Return [x, y] of the center of cell containing provided text 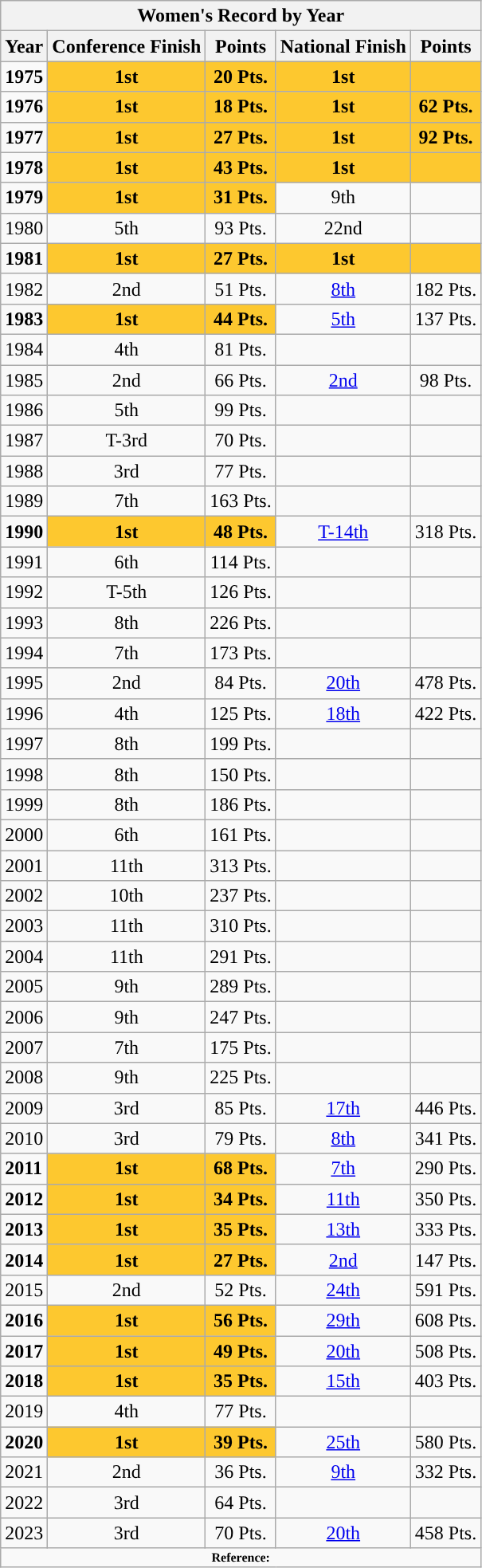
49 Pts. [241, 1351]
98 Pts. [445, 380]
2023 [24, 1533]
478 Pts. [445, 683]
85 Pts. [241, 1108]
24th [343, 1290]
333 Pts. [445, 1229]
1994 [24, 653]
2002 [24, 896]
52 Pts. [241, 1290]
2000 [24, 835]
2010 [24, 1138]
422 Pts. [445, 713]
137 Pts. [445, 319]
310 Pts. [241, 926]
T-14th [343, 532]
2013 [24, 1229]
36 Pts. [241, 1472]
186 Pts. [241, 804]
161 Pts. [241, 835]
1977 [24, 137]
2006 [24, 1017]
1989 [24, 501]
2019 [24, 1412]
81 Pts. [241, 349]
1988 [24, 471]
64 Pts. [241, 1503]
1999 [24, 804]
2007 [24, 1047]
31 Pts. [241, 198]
1980 [24, 228]
199 Pts. [241, 744]
2020 [24, 1442]
17th [343, 1108]
2009 [24, 1108]
56 Pts. [241, 1320]
2021 [24, 1472]
29th [343, 1320]
237 Pts. [241, 896]
2001 [24, 865]
2017 [24, 1351]
22nd [343, 228]
291 Pts. [241, 957]
68 Pts. [241, 1169]
48 Pts. [241, 532]
313 Pts. [241, 865]
2011 [24, 1169]
226 Pts. [241, 623]
126 Pts. [241, 592]
1992 [24, 592]
114 Pts. [241, 562]
10th [127, 896]
84 Pts. [241, 683]
289 Pts. [241, 987]
15th [343, 1381]
13th [343, 1229]
51 Pts. [241, 289]
1993 [24, 623]
150 Pts. [241, 774]
18 Pts. [241, 107]
591 Pts. [445, 1290]
1991 [24, 562]
2014 [24, 1260]
163 Pts. [241, 501]
182 Pts. [445, 289]
1979 [24, 198]
508 Pts. [445, 1351]
2005 [24, 987]
225 Pts. [241, 1078]
290 Pts. [445, 1169]
1982 [24, 289]
175 Pts. [241, 1047]
2015 [24, 1290]
62 Pts. [445, 107]
T-3rd [127, 441]
2016 [24, 1320]
1975 [24, 77]
1985 [24, 380]
173 Pts. [241, 653]
446 Pts. [445, 1108]
25th [343, 1442]
318 Pts. [445, 532]
1998 [24, 774]
44 Pts. [241, 319]
93 Pts. [241, 228]
Women's Record by Year [241, 16]
79 Pts. [241, 1138]
Reference: [241, 1558]
2022 [24, 1503]
2003 [24, 926]
1995 [24, 683]
332 Pts. [445, 1472]
2012 [24, 1199]
147 Pts. [445, 1260]
608 Pts. [445, 1320]
2018 [24, 1381]
403 Pts. [445, 1381]
350 Pts. [445, 1199]
1990 [24, 532]
580 Pts. [445, 1442]
125 Pts. [241, 713]
43 Pts. [241, 167]
1976 [24, 107]
247 Pts. [241, 1017]
20 Pts. [241, 77]
458 Pts. [445, 1533]
66 Pts. [241, 380]
1983 [24, 319]
Conference Finish [127, 46]
18th [343, 713]
1997 [24, 744]
1987 [24, 441]
1984 [24, 349]
92 Pts. [445, 137]
T-5th [127, 592]
National Finish [343, 46]
Year [24, 46]
2008 [24, 1078]
1996 [24, 713]
34 Pts. [241, 1199]
1986 [24, 411]
1981 [24, 258]
341 Pts. [445, 1138]
1978 [24, 167]
2004 [24, 957]
99 Pts. [241, 411]
39 Pts. [241, 1442]
